Capture the cell that displays the provided text and extract its [x, y] central coordinate. 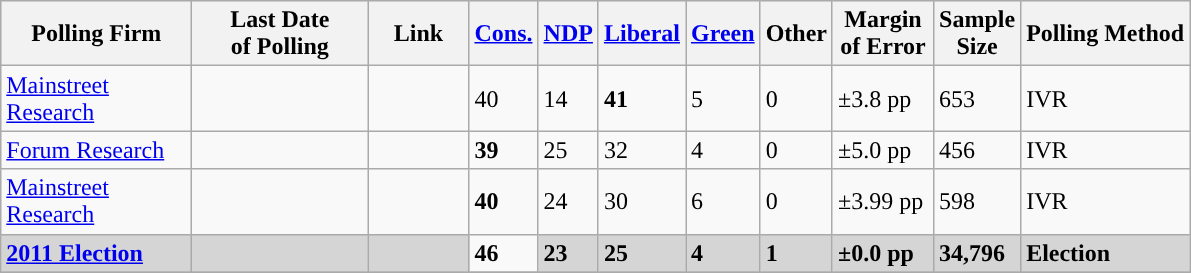
23 [568, 253]
456 [978, 150]
Polling Firm [96, 34]
14 [568, 98]
1 [796, 253]
±0.0 pp [882, 253]
±3.8 pp [882, 98]
598 [978, 202]
Other [796, 34]
39 [504, 150]
6 [724, 202]
Green [724, 34]
5 [724, 98]
±5.0 pp [882, 150]
653 [978, 98]
Polling Method [1106, 34]
Last Dateof Polling [280, 34]
Liberal [642, 34]
Election [1106, 253]
SampleSize [978, 34]
NDP [568, 34]
Link [418, 34]
Forum Research [96, 150]
34,796 [978, 253]
41 [642, 98]
Marginof Error [882, 34]
±3.99 pp [882, 202]
Cons. [504, 34]
30 [642, 202]
2011 Election [96, 253]
46 [504, 253]
32 [642, 150]
24 [568, 202]
